Detect which cell encompasses the target text, then output its [X, Y] center coordinate. 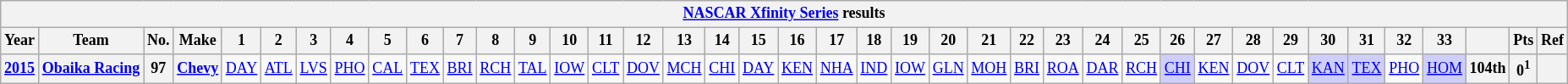
104th [1488, 69]
22 [1027, 41]
Make [198, 41]
12 [644, 41]
28 [1253, 41]
27 [1214, 41]
2 [279, 41]
No. [159, 41]
24 [1103, 41]
4 [350, 41]
6 [425, 41]
KAN [1329, 69]
Pts [1524, 41]
10 [570, 41]
ROA [1062, 69]
DAR [1103, 69]
GLN [948, 69]
MCH [684, 69]
LVS [313, 69]
32 [1404, 41]
15 [759, 41]
21 [990, 41]
18 [874, 41]
7 [460, 41]
Obaika Racing [90, 69]
13 [684, 41]
IND [874, 69]
2015 [20, 69]
97 [159, 69]
30 [1329, 41]
26 [1177, 41]
16 [798, 41]
9 [533, 41]
01 [1524, 69]
NASCAR Xfinity Series results [785, 14]
HOM [1445, 69]
23 [1062, 41]
5 [387, 41]
TAL [533, 69]
19 [910, 41]
ATL [279, 69]
MOH [990, 69]
31 [1367, 41]
Chevy [198, 69]
1 [241, 41]
17 [836, 41]
8 [496, 41]
11 [606, 41]
20 [948, 41]
NHA [836, 69]
Ref [1553, 41]
14 [722, 41]
CAL [387, 69]
Team [90, 41]
3 [313, 41]
Year [20, 41]
25 [1142, 41]
33 [1445, 41]
29 [1291, 41]
